Return the (X, Y) coordinate for the center point of the cell that contains the specified text.  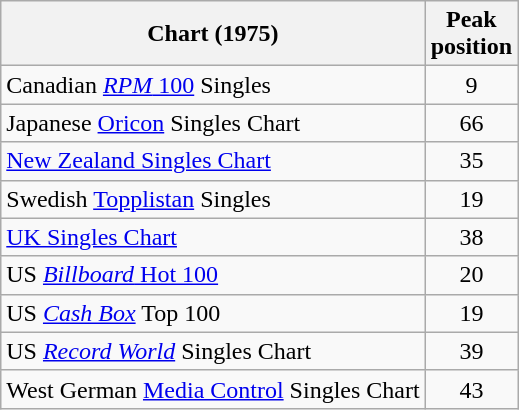
39 (471, 351)
New Zealand Singles Chart (213, 161)
Japanese Oricon Singles Chart (213, 123)
UK Singles Chart (213, 237)
West German Media Control Singles Chart (213, 389)
Chart (1975) (213, 34)
Swedish Topplistan Singles (213, 199)
20 (471, 275)
US Billboard Hot 100 (213, 275)
66 (471, 123)
9 (471, 85)
US Cash Box Top 100 (213, 313)
Canadian RPM 100 Singles (213, 85)
US Record World Singles Chart (213, 351)
43 (471, 389)
Peakposition (471, 34)
38 (471, 237)
35 (471, 161)
